Return (x, y) of the center of cell containing provided text 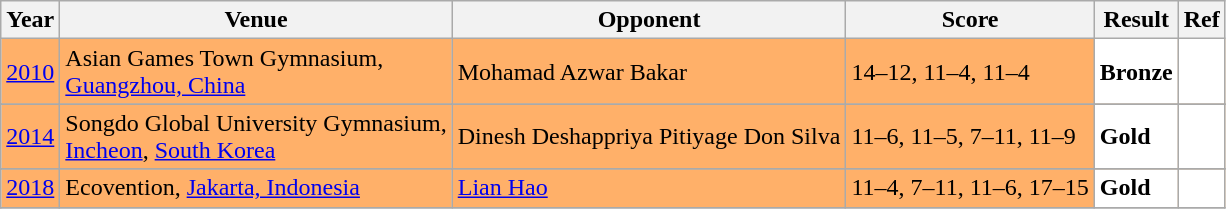
Mohamad Azwar Bakar (649, 72)
Ref (1202, 20)
11–4, 7–11, 11–6, 17–15 (970, 188)
11–6, 11–5, 7–11, 11–9 (970, 136)
Dinesh Deshappriya Pitiyage Don Silva (649, 136)
Venue (256, 20)
Result (1136, 20)
Score (970, 20)
Opponent (649, 20)
Ecovention, Jakarta, Indonesia (256, 188)
2018 (30, 188)
Year (30, 20)
Asian Games Town Gymnasium, Guangzhou, China (256, 72)
14–12, 11–4, 11–4 (970, 72)
Bronze (1136, 72)
Lian Hao (649, 188)
2014 (30, 136)
2010 (30, 72)
Songdo Global University Gymnasium, Incheon, South Korea (256, 136)
